Search for the cell housing the specified text and yield its (X, Y) center coordinate. 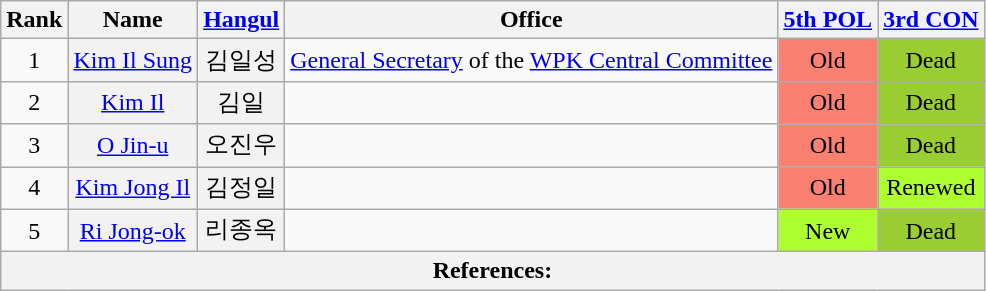
2 (34, 102)
O Jin-u (133, 146)
5th POL (828, 20)
김일 (242, 102)
오진우 (242, 146)
References: (492, 271)
Kim Il Sung (133, 60)
김일성 (242, 60)
Office (532, 20)
1 (34, 60)
김정일 (242, 188)
Ri Jong-ok (133, 230)
Name (133, 20)
Renewed (931, 188)
5 (34, 230)
리종옥 (242, 230)
3rd CON (931, 20)
3 (34, 146)
Kim Jong Il (133, 188)
New (828, 230)
General Secretary of the WPK Central Committee (532, 60)
Rank (34, 20)
Kim Il (133, 102)
Hangul (242, 20)
4 (34, 188)
